Pinpoint the cell where the given text exists, returning its [x, y] midpoint coordinate. 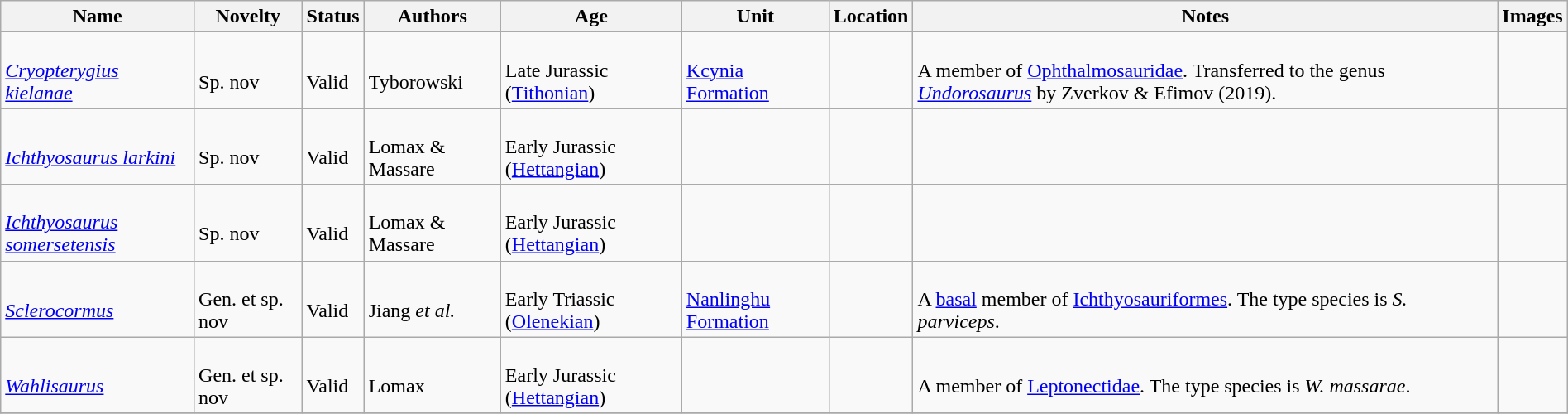
Age [590, 17]
Cryopterygius kielanae [98, 70]
A member of Leptonectidae. The type species is W. massarae. [1206, 375]
Early Triassic (Olenekian) [590, 299]
A basal member of Ichthyosauriformes. The type species is S. parviceps. [1206, 299]
Location [871, 17]
Novelty [248, 17]
Ichthyosaurus larkini [98, 147]
Authors [432, 17]
Wahlisaurus [98, 375]
Images [1532, 17]
Status [332, 17]
Jiang et al. [432, 299]
Name [98, 17]
A member of Ophthalmosauridae. Transferred to the genus Undorosaurus by Zverkov & Efimov (2019). [1206, 70]
Late Jurassic (Tithonian) [590, 70]
Ichthyosaurus somersetensis [98, 223]
Lomax [432, 375]
Tyborowski [432, 70]
Notes [1206, 17]
Sclerocormus [98, 299]
Unit [755, 17]
Kcynia Formation [755, 70]
Nanlinghu Formation [755, 299]
